Determine the (X, Y) coordinate at the center of the cell enclosing the given text.  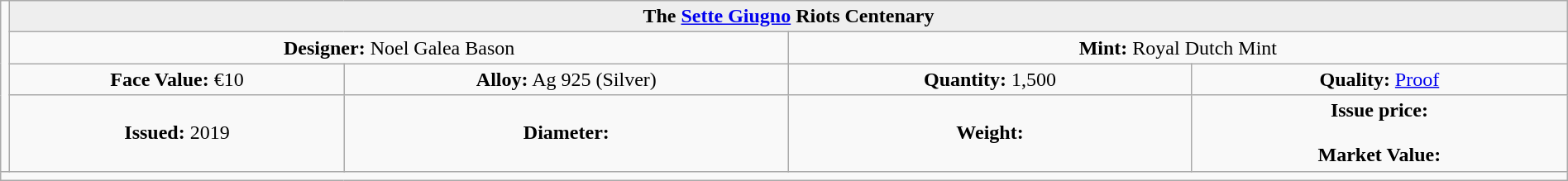
Alloy: Ag 925 (Silver) (566, 79)
Quantity: 1,500 (989, 79)
The Sette Giugno Riots Centenary (789, 17)
Weight: (989, 133)
Quality: Proof (1379, 79)
Designer: Noel Galea Bason (399, 48)
Issue price: Market Value: (1379, 133)
Issued: 2019 (177, 133)
Face Value: €10 (177, 79)
Diameter: (566, 133)
Mint: Royal Dutch Mint (1178, 48)
